Detect which cell encompasses the target text, then output its (X, Y) center coordinate. 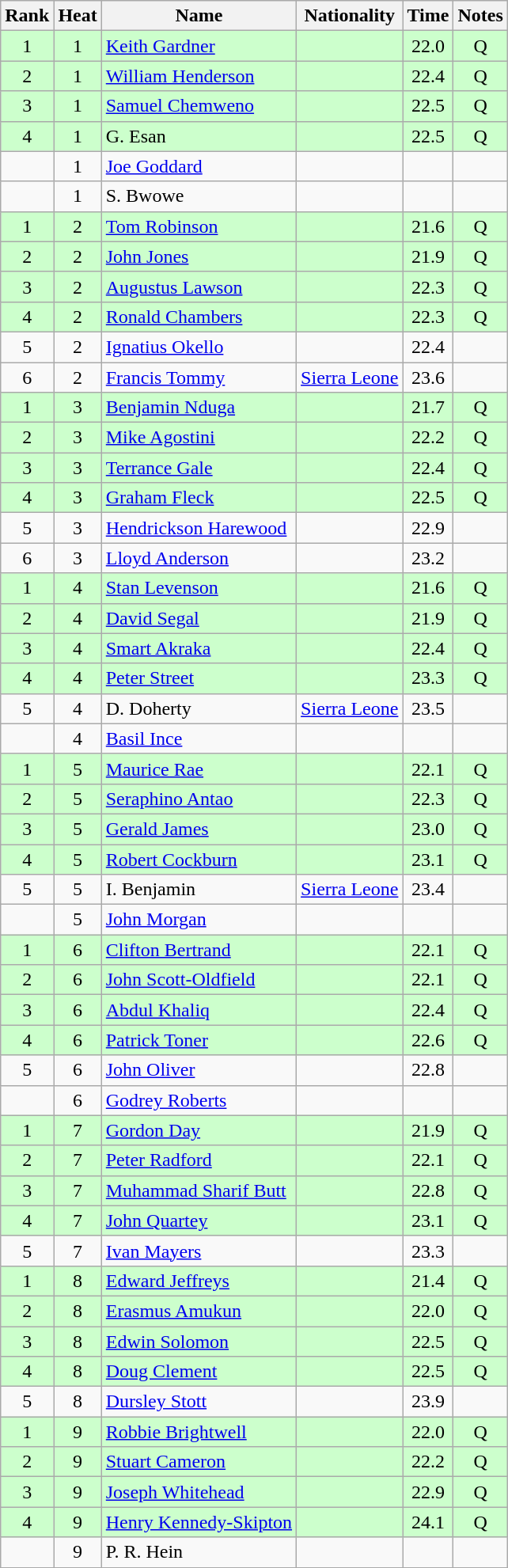
Ronald Chambers (199, 317)
Edwin Solomon (199, 1342)
Muhammad Sharif Butt (199, 1190)
John Morgan (199, 920)
Stan Levenson (199, 588)
Joseph Whitehead (199, 1492)
Augustus Lawson (199, 287)
22.6 (428, 1040)
Robert Cockburn (199, 859)
23.9 (428, 1402)
Peter Street (199, 678)
Ivan Mayers (199, 1251)
John Jones (199, 256)
Terrance Gale (199, 468)
Edward Jeffreys (199, 1281)
Graham Fleck (199, 498)
Joe Goddard (199, 166)
D. Doherty (199, 708)
Gerald James (199, 829)
Basil Ince (199, 738)
Heat (78, 16)
Mike Agostini (199, 438)
Doug Clement (199, 1372)
Hendrickson Harewood (199, 528)
David Segal (199, 618)
24.1 (428, 1522)
Abdul Khaliq (199, 1010)
Rank (27, 16)
Francis Tommy (199, 378)
I. Benjamin (199, 890)
23.6 (428, 378)
21.7 (428, 408)
John Quartey (199, 1221)
Notes (480, 16)
23.0 (428, 829)
Name (199, 16)
Robbie Brightwell (199, 1432)
Stuart Cameron (199, 1462)
Smart Akraka (199, 648)
Henry Kennedy-Skipton (199, 1522)
William Henderson (199, 76)
S. Bwowe (199, 196)
Ignatius Okello (199, 347)
Peter Radford (199, 1160)
Lloyd Anderson (199, 558)
Samuel Chemweno (199, 106)
Tom Robinson (199, 226)
Dursley Stott (199, 1402)
21.4 (428, 1281)
Godrey Roberts (199, 1100)
John Scott-Oldfield (199, 980)
Keith Gardner (199, 46)
P. R. Hein (199, 1552)
Benjamin Nduga (199, 408)
23.4 (428, 890)
Nationality (350, 16)
Patrick Toner (199, 1040)
23.2 (428, 558)
Seraphino Antao (199, 799)
John Oliver (199, 1070)
Clifton Bertrand (199, 950)
Gordon Day (199, 1130)
Erasmus Amukun (199, 1311)
Time (428, 16)
Maurice Rae (199, 769)
23.5 (428, 708)
G. Esan (199, 136)
